Determine the (X, Y) coordinate at the center of the cell enclosing the given text.  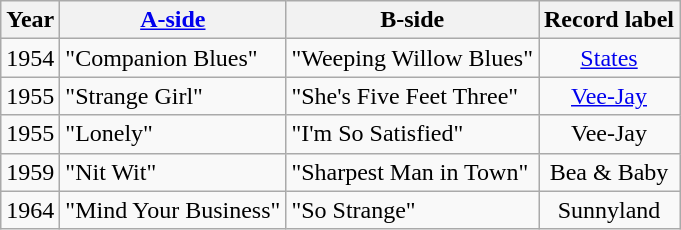
Sunnyland (608, 210)
"Lonely" (173, 134)
Year (30, 20)
"She's Five Feet Three" (412, 96)
"Sharpest Man in Town" (412, 172)
"So Strange" (412, 210)
"Nit Wit" (173, 172)
"Companion Blues" (173, 58)
"Weeping Willow Blues" (412, 58)
B-side (412, 20)
1964 (30, 210)
"Mind Your Business" (173, 210)
"I'm So Satisfied" (412, 134)
Record label (608, 20)
1959 (30, 172)
1954 (30, 58)
Bea & Baby (608, 172)
A-side (173, 20)
"Strange Girl" (173, 96)
States (608, 58)
